Locate the cell with the specified text and output its [X, Y] center coordinate. 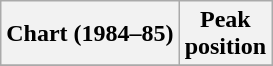
Peakposition [225, 34]
Chart (1984–85) [90, 34]
